From the cell containing the given text, extract its center point as (x, y) coordinate. 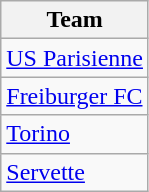
Team (75, 20)
Torino (75, 134)
Servette (75, 172)
Freiburger FC (75, 96)
US Parisienne (75, 58)
